For the text-containing cell, return its midpoint in [x, y] coordinate format. 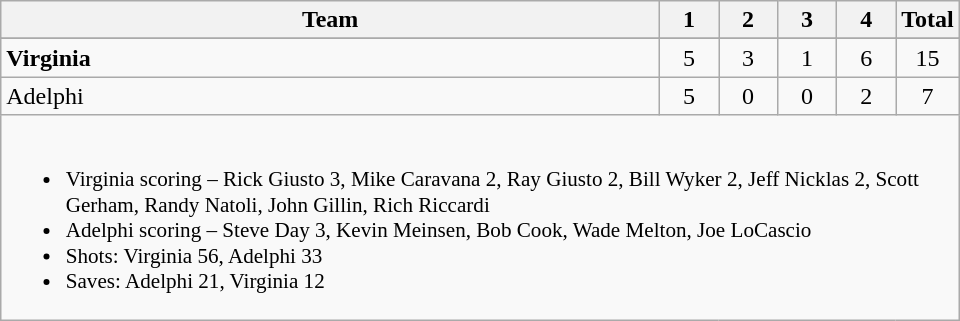
Total [928, 20]
4 [866, 20]
Adelphi [330, 96]
6 [866, 58]
Virginia [330, 58]
15 [928, 58]
Team [330, 20]
7 [928, 96]
